Return (x, y) of the center of cell containing provided text 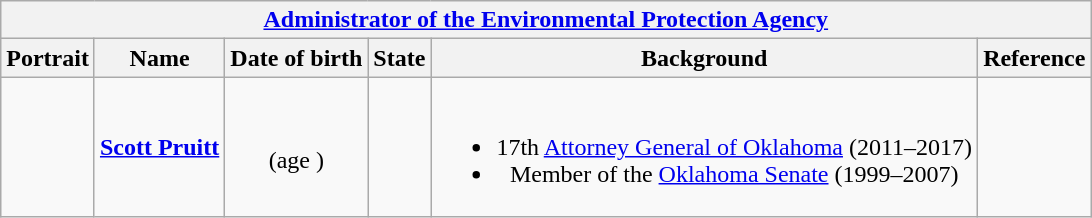
Administrator of the Environmental Protection Agency (546, 20)
Background (704, 58)
Date of birth (296, 58)
State (400, 58)
Name (159, 58)
(age ) (296, 147)
Scott Pruitt (159, 147)
Portrait (48, 58)
Reference (1034, 58)
17th Attorney General of Oklahoma (2011–2017)Member of the Oklahoma Senate (1999–2007) (704, 147)
